Return the [x, y] coordinate for the center point of the cell that contains the specified text.  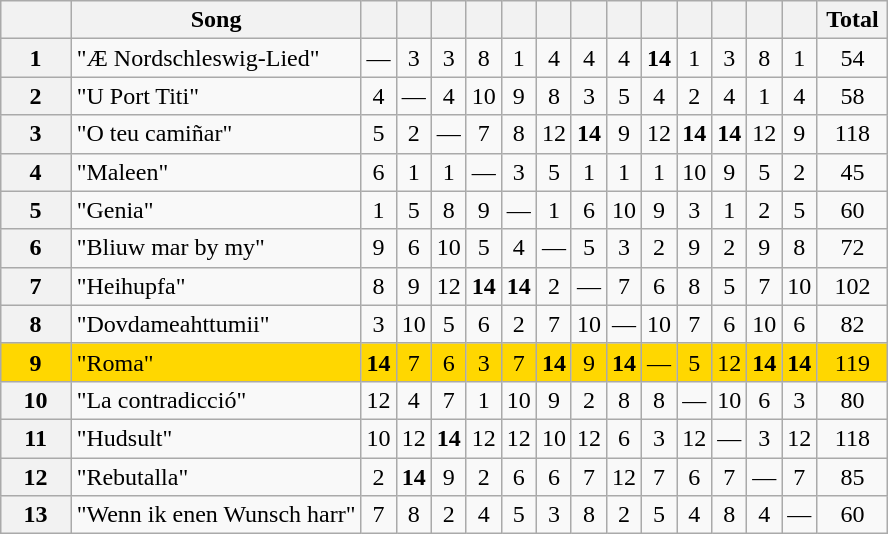
"Æ Nordschleswig-Lied" [216, 58]
"U Port Titi" [216, 96]
"Rebutalla" [216, 477]
58 [852, 96]
Song [216, 20]
Total [852, 20]
"Wenn ik enen Wunsch harr" [216, 515]
"O teu camiñar" [216, 134]
72 [852, 248]
"Heihupfa" [216, 286]
82 [852, 324]
80 [852, 400]
102 [852, 286]
"Genia" [216, 210]
85 [852, 477]
54 [852, 58]
"La contradicció" [216, 400]
119 [852, 362]
"Bliuw mar by my" [216, 248]
"Roma" [216, 362]
45 [852, 172]
"Dovdameahttumii" [216, 324]
"Maleen" [216, 172]
"Hudsult" [216, 438]
11 [36, 438]
13 [36, 515]
